From the cell containing the given text, extract its center point as [X, Y] coordinate. 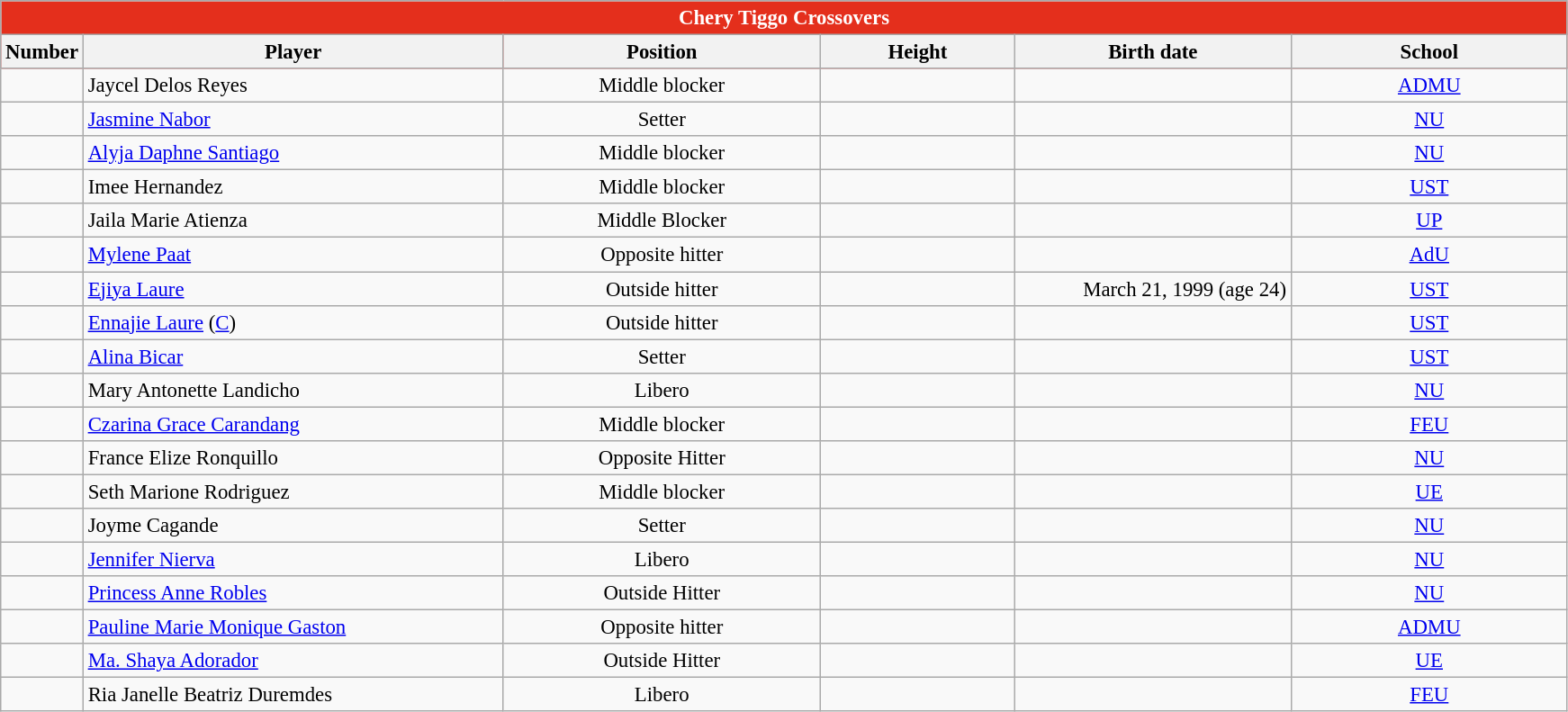
AdU [1429, 255]
Czarina Grace Carandang [293, 424]
Ejiya Laure [293, 289]
Jasmine Nabor [293, 120]
Middle Blocker [662, 221]
School [1429, 52]
Opposite Hitter [662, 458]
Ennajie Laure (C) [293, 322]
Seth Marione Rodriguez [293, 491]
France Elize Ronquillo [293, 458]
Number [42, 52]
Pauline Marie Monique Gaston [293, 627]
Jaila Marie Atienza [293, 221]
Imee Hernandez [293, 187]
Jennifer Nierva [293, 559]
Player [293, 52]
Ria Janelle Beatriz Duremdes [293, 695]
Chery Tiggo Crossovers [785, 18]
Alyja Daphne Santiago [293, 153]
Jaycel Delos Reyes [293, 86]
Princess Anne Robles [293, 593]
UP [1429, 221]
March 21, 1999 (age 24) [1152, 289]
Ma. Shaya Adorador [293, 661]
Mylene Paat [293, 255]
Alina Bicar [293, 356]
Position [662, 52]
Mary Antonette Landicho [293, 390]
Birth date [1152, 52]
Joyme Cagande [293, 526]
Height [918, 52]
